Output the (x, y) coordinate of the center of the cell containing the given text.  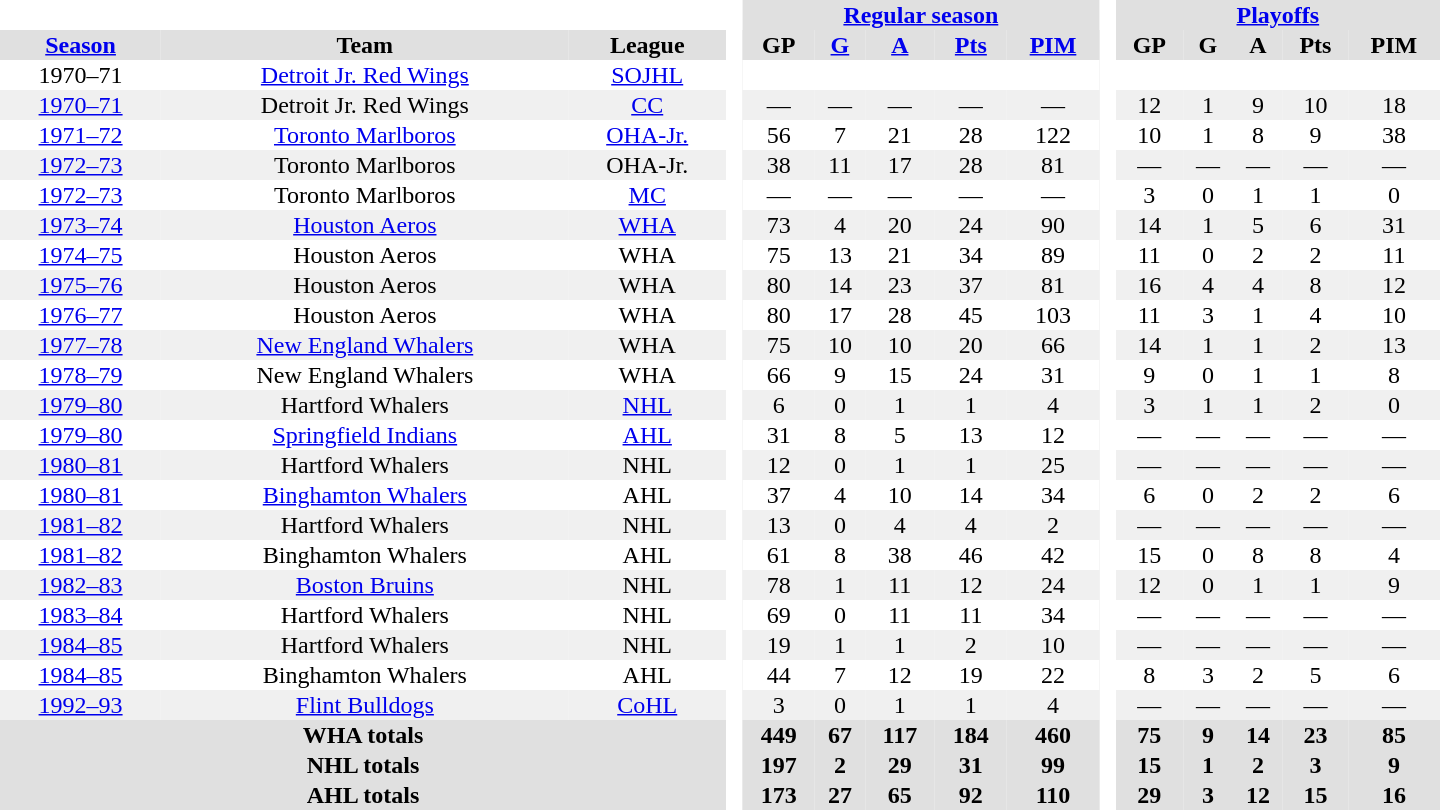
122 (1053, 135)
1976–77 (80, 315)
46 (971, 555)
Season (80, 45)
25 (1053, 465)
NHL totals (363, 765)
1974–75 (80, 255)
AHL totals (363, 795)
89 (1053, 255)
SOJHL (647, 75)
22 (1053, 675)
1971–72 (80, 135)
65 (900, 795)
CoHL (647, 705)
1977–78 (80, 345)
Team (364, 45)
44 (779, 675)
WHA totals (363, 735)
1975–76 (80, 285)
45 (971, 315)
184 (971, 735)
61 (779, 555)
197 (779, 765)
449 (779, 735)
CC (647, 105)
Springfield Indians (364, 435)
110 (1053, 795)
99 (1053, 765)
1992–93 (80, 705)
73 (779, 225)
78 (779, 585)
League (647, 45)
18 (1394, 105)
1973–74 (80, 225)
67 (840, 735)
173 (779, 795)
Flint Bulldogs (364, 705)
117 (900, 735)
90 (1053, 225)
69 (779, 615)
1978–79 (80, 375)
92 (971, 795)
103 (1053, 315)
MC (647, 195)
Playoffs (1278, 15)
42 (1053, 555)
85 (1394, 735)
27 (840, 795)
Boston Bruins (364, 585)
56 (779, 135)
1983–84 (80, 615)
460 (1053, 735)
1982–83 (80, 585)
Regular season (921, 15)
